Find where the given text appears and provide that cell's center as [X, Y] coordinate. 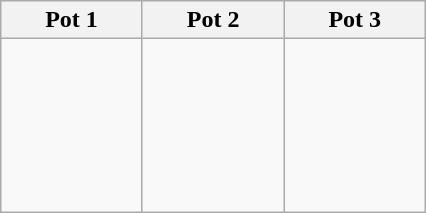
Pot 3 [355, 20]
Pot 1 [72, 20]
Pot 2 [213, 20]
